Extract the [X, Y] coordinate from the center of the cell holding the provided text.  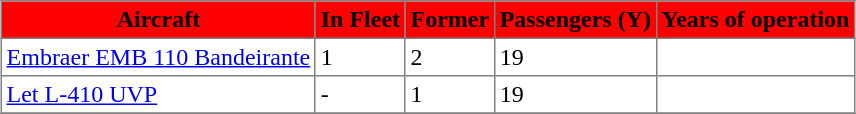
Embraer EMB 110 Bandeirante [158, 57]
2 [450, 57]
Passengers (Y) [575, 20]
In Fleet [360, 20]
Former [450, 20]
Years of operation [755, 20]
- [360, 95]
Let L-410 UVP [158, 95]
Aircraft [158, 20]
